Scan for the cell matching the given text and deliver its [X, Y] coordinate at center. 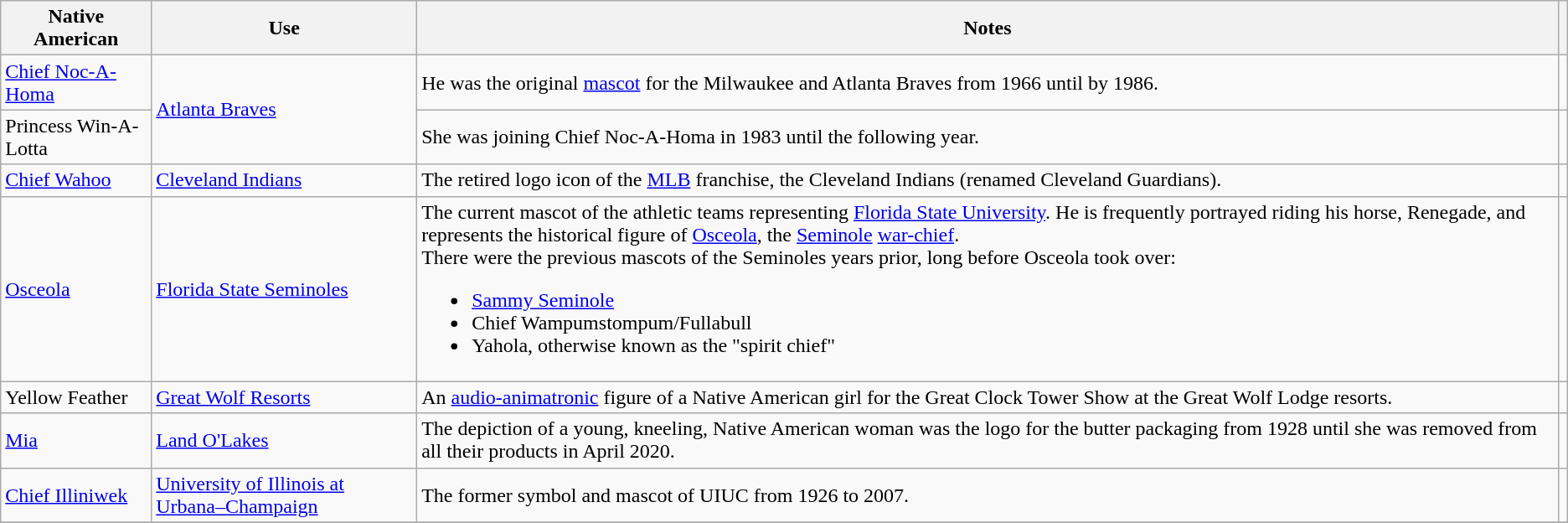
Princess Win-A-Lotta [76, 137]
Atlanta Braves [285, 110]
Use [285, 28]
Chief Illiniwek [76, 495]
University of Illinois at Urbana–Champaign [285, 495]
Notes [988, 28]
Chief Wahoo [76, 180]
Mia [76, 441]
Osceola [76, 288]
Native American [76, 28]
The retired logo icon of the MLB franchise, the Cleveland Indians (renamed Cleveland Guardians). [988, 180]
Great Wolf Resorts [285, 397]
Land O'Lakes [285, 441]
She was joining Chief Noc-A-Homa in 1983 until the following year. [988, 137]
Yellow Feather [76, 397]
The former symbol and mascot of UIUC from 1926 to 2007. [988, 495]
Florida State Seminoles [285, 288]
Cleveland Indians [285, 180]
Chief Noc-A-Homa [76, 82]
An audio-animatronic figure of a Native American girl for the Great Clock Tower Show at the Great Wolf Lodge resorts. [988, 397]
He was the original mascot for the Milwaukee and Atlanta Braves from 1966 until by 1986. [988, 82]
